Find where the given text appears and provide that cell's center as (X, Y) coordinate. 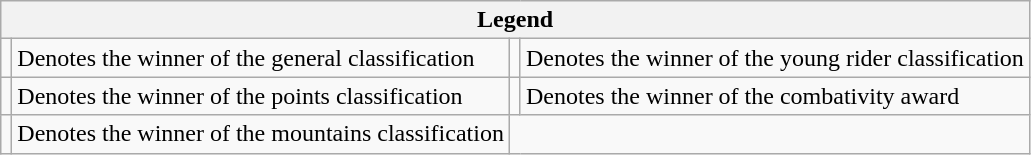
Denotes the winner of the points classification (261, 96)
Denotes the winner of the mountains classification (261, 134)
Legend (516, 20)
Denotes the winner of the young rider classification (774, 58)
Denotes the winner of the combativity award (774, 96)
Denotes the winner of the general classification (261, 58)
